For the text-containing cell, return its midpoint in [X, Y] coordinate format. 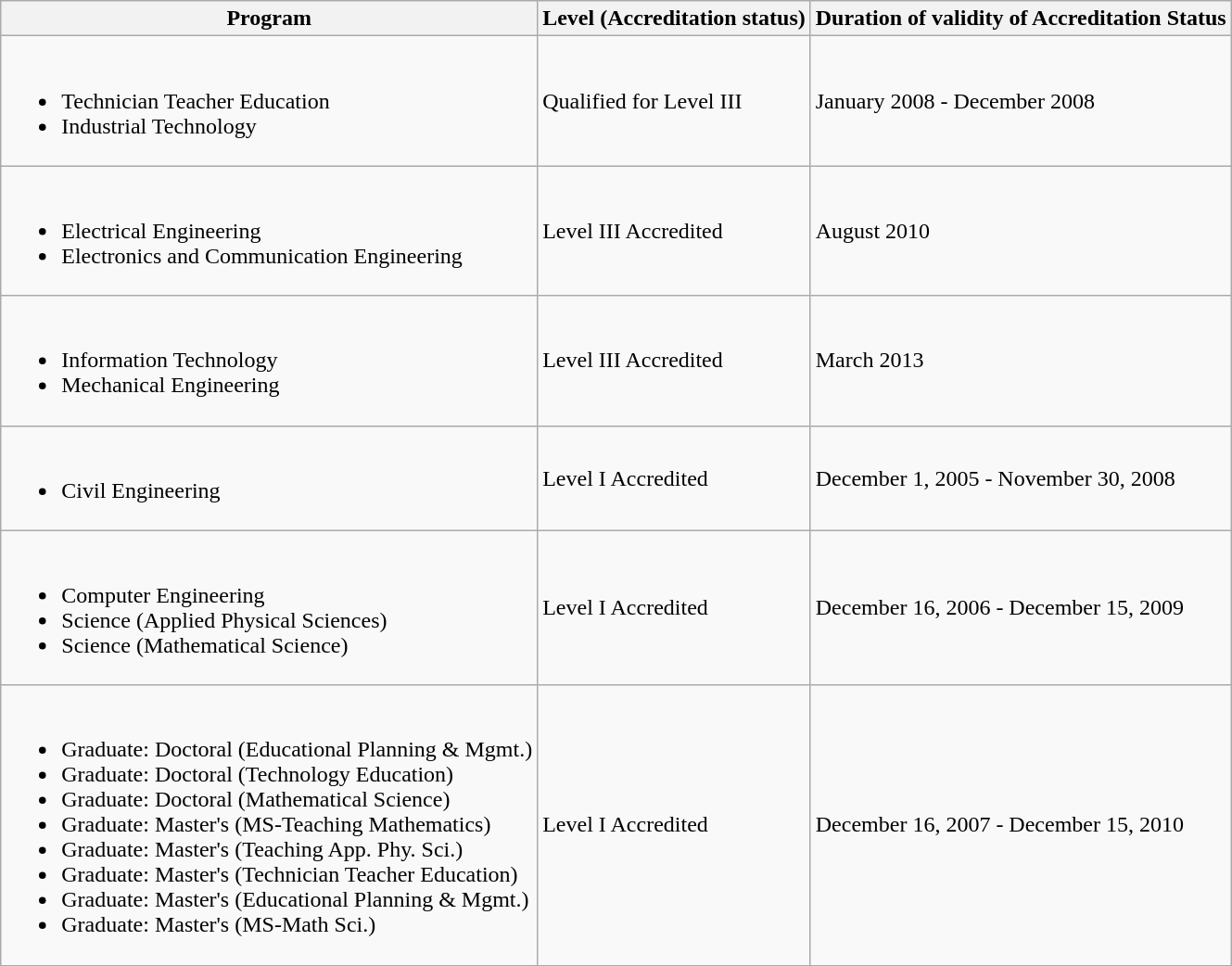
December 16, 2006 - December 15, 2009 [1021, 608]
Civil Engineering [269, 478]
January 2008 - December 2008 [1021, 101]
Information TechnologyMechanical Engineering [269, 361]
Computer EngineeringScience (Applied Physical Sciences)Science (Mathematical Science) [269, 608]
Program [269, 19]
Electrical EngineeringElectronics and Communication Engineering [269, 231]
December 16, 2007 - December 15, 2010 [1021, 825]
Level (Accreditation status) [675, 19]
Technician Teacher EducationIndustrial Technology [269, 101]
Duration of validity of Accreditation Status [1021, 19]
March 2013 [1021, 361]
August 2010 [1021, 231]
Qualified for Level III [675, 101]
December 1, 2005 - November 30, 2008 [1021, 478]
